Provide the (x, y) coordinate of the cell's center where the given text is located.  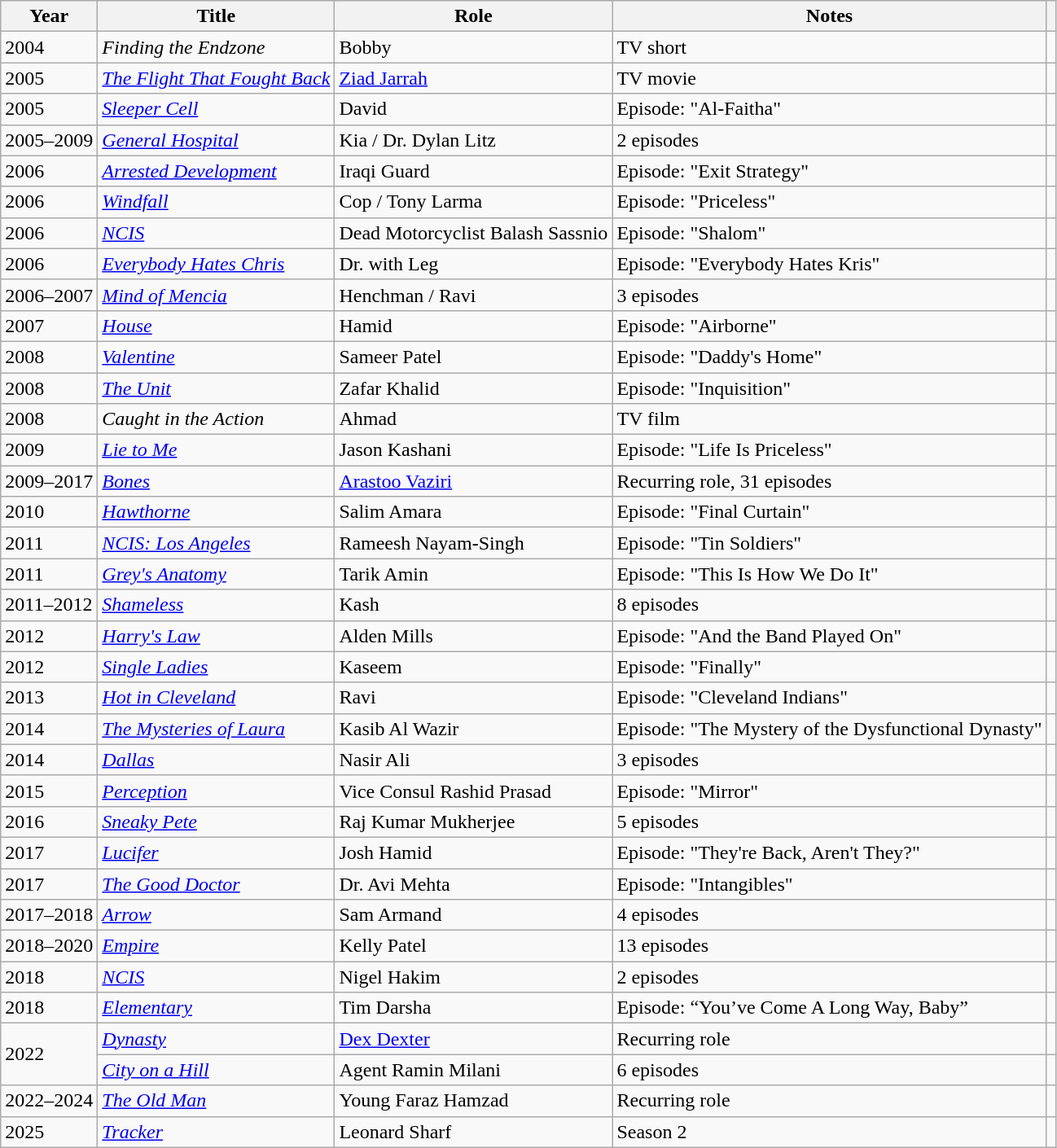
Salim Amara (474, 512)
Episode: "This Is How We Do It" (829, 574)
Dr. with Leg (474, 264)
Everybody Hates Chris (217, 264)
Sam Armand (474, 915)
Episode: "Life Is Priceless" (829, 450)
Dr. Avi Mehta (474, 883)
Notes (829, 16)
Ravi (474, 698)
Tracker (217, 1132)
Hawthorne (217, 512)
The Unit (217, 388)
Zafar Khalid (474, 388)
2016 (49, 822)
2017–2018 (49, 915)
Bobby (474, 47)
Perception (217, 791)
2022 (49, 1054)
Hot in Cleveland (217, 698)
8 episodes (829, 605)
Episode: “You’ve Come A Long Way, Baby” (829, 1008)
General Hospital (217, 140)
Episode: "Cleveland Indians" (829, 698)
Finding the Endzone (217, 47)
Kaseem (474, 667)
Episode: "They're Back, Aren't They?" (829, 852)
13 episodes (829, 946)
Role (474, 16)
Harry's Law (217, 636)
Shameless (217, 605)
Arastoo Vaziri (474, 481)
2009 (49, 450)
5 episodes (829, 822)
Bones (217, 481)
2018–2020 (49, 946)
2009–2017 (49, 481)
Arrow (217, 915)
Episode: "Priceless" (829, 202)
Valentine (217, 357)
Kasib Al Wazir (474, 729)
Dynasty (217, 1039)
The Good Doctor (217, 883)
Rameesh Nayam-Singh (474, 543)
Iraqi Guard (474, 171)
6 episodes (829, 1070)
Alden Mills (474, 636)
Raj Kumar Mukherjee (474, 822)
Kia / Dr. Dylan Litz (474, 140)
Episode: "And the Band Played On" (829, 636)
Season 2 (829, 1132)
2025 (49, 1132)
2007 (49, 326)
2006–2007 (49, 295)
Cop / Tony Larma (474, 202)
Grey's Anatomy (217, 574)
Episode: "Exit Strategy" (829, 171)
Episode: "The Mystery of the Dysfunctional Dynasty" (829, 729)
Episode: "Daddy's Home" (829, 357)
Nasir Ali (474, 760)
Lucifer (217, 852)
2005–2009 (49, 140)
Kash (474, 605)
Lie to Me (217, 450)
Mind of Mencia (217, 295)
Dead Motorcyclist Balash Sassnio (474, 233)
Arrested Development (217, 171)
Jason Kashani (474, 450)
Episode: "Finally" (829, 667)
The Flight That Fought Back (217, 78)
Vice Consul Rashid Prasad (474, 791)
2015 (49, 791)
Dallas (217, 760)
Sleeper Cell (217, 109)
Josh Hamid (474, 852)
Episode: "Al-Faitha" (829, 109)
Episode: "Airborne" (829, 326)
2011–2012 (49, 605)
TV movie (829, 78)
NCIS: Los Angeles (217, 543)
Tarik Amin (474, 574)
Young Faraz Hamzad (474, 1101)
2010 (49, 512)
Episode: "Inquisition" (829, 388)
Nigel Hakim (474, 977)
TV film (829, 419)
Windfall (217, 202)
Title (217, 16)
Episode: "Tin Soldiers" (829, 543)
Episode: "Final Curtain" (829, 512)
4 episodes (829, 915)
2013 (49, 698)
Elementary (217, 1008)
Ahmad (474, 419)
Sameer Patel (474, 357)
Ziad Jarrah (474, 78)
Recurring role, 31 episodes (829, 481)
Caught in the Action (217, 419)
David (474, 109)
Sneaky Pete (217, 822)
Agent Ramin Milani (474, 1070)
Tim Darsha (474, 1008)
2022–2024 (49, 1101)
House (217, 326)
Year (49, 16)
Dex Dexter (474, 1039)
Leonard Sharf (474, 1132)
The Mysteries of Laura (217, 729)
Episode: "Shalom" (829, 233)
2004 (49, 47)
Episode: "Everybody Hates Kris" (829, 264)
TV short (829, 47)
The Old Man (217, 1101)
Single Ladies (217, 667)
Episode: "Mirror" (829, 791)
Henchman / Ravi (474, 295)
Empire (217, 946)
Kelly Patel (474, 946)
Hamid (474, 326)
Episode: "Intangibles" (829, 883)
City on a Hill (217, 1070)
